Scan for the cell matching the given text and deliver its [x, y] coordinate at center. 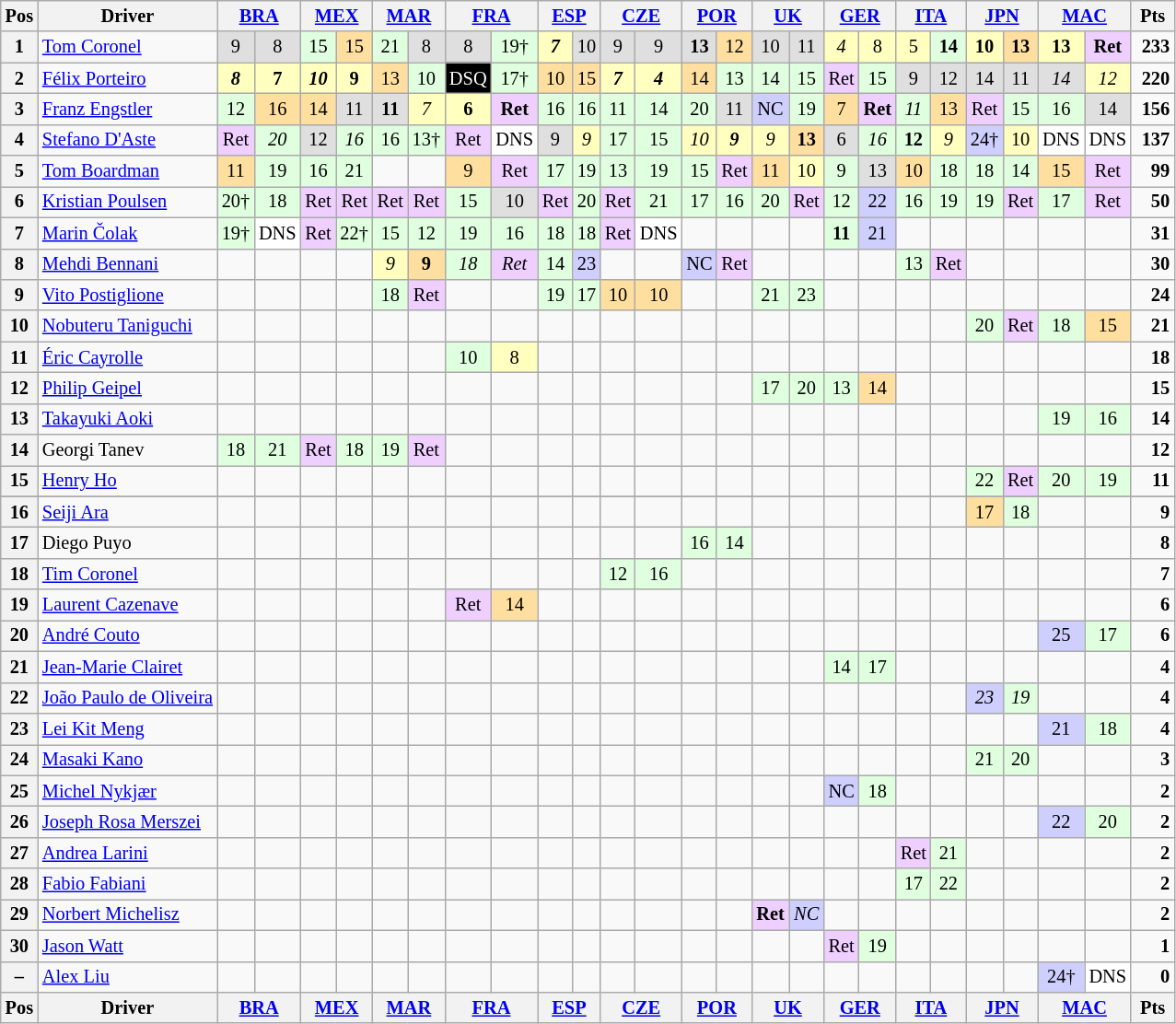
João Paulo de Oliveira [127, 698]
Fabio Fabiani [127, 884]
20† [236, 202]
Jason Watt [127, 946]
Vito Postiglione [127, 295]
28 [19, 884]
Jean-Marie Clairet [127, 667]
Franz Engstler [127, 109]
Laurent Cazenave [127, 605]
Norbert Michelisz [127, 914]
Nobuteru Taniguchi [127, 326]
26 [19, 821]
Tim Coronel [127, 574]
Alex Liu [127, 977]
13† [426, 140]
27 [19, 853]
22† [355, 233]
137 [1153, 140]
Tom Coronel [127, 47]
André Couto [127, 635]
0 [1153, 977]
Mehdi Bennani [127, 264]
31 [1153, 233]
Marin Čolak [127, 233]
Félix Porteiro [127, 78]
220 [1153, 78]
17† [514, 78]
Georgi Tanev [127, 450]
233 [1153, 47]
Andrea Larini [127, 853]
Joseph Rosa Merszei [127, 821]
Tom Boardman [127, 171]
DSQ [468, 78]
Michel Nykjær [127, 791]
Henry Ho [127, 481]
– [19, 977]
29 [19, 914]
Lei Kit Meng [127, 728]
Diego Puyo [127, 542]
Takayuki Aoki [127, 419]
Masaki Kano [127, 760]
Philip Geipel [127, 388]
Stefano D'Aste [127, 140]
50 [1153, 202]
156 [1153, 109]
Seiji Ara [127, 512]
Kristian Poulsen [127, 202]
Éric Cayrolle [127, 357]
99 [1153, 171]
